From the cell containing the given text, extract its center point as (X, Y) coordinate. 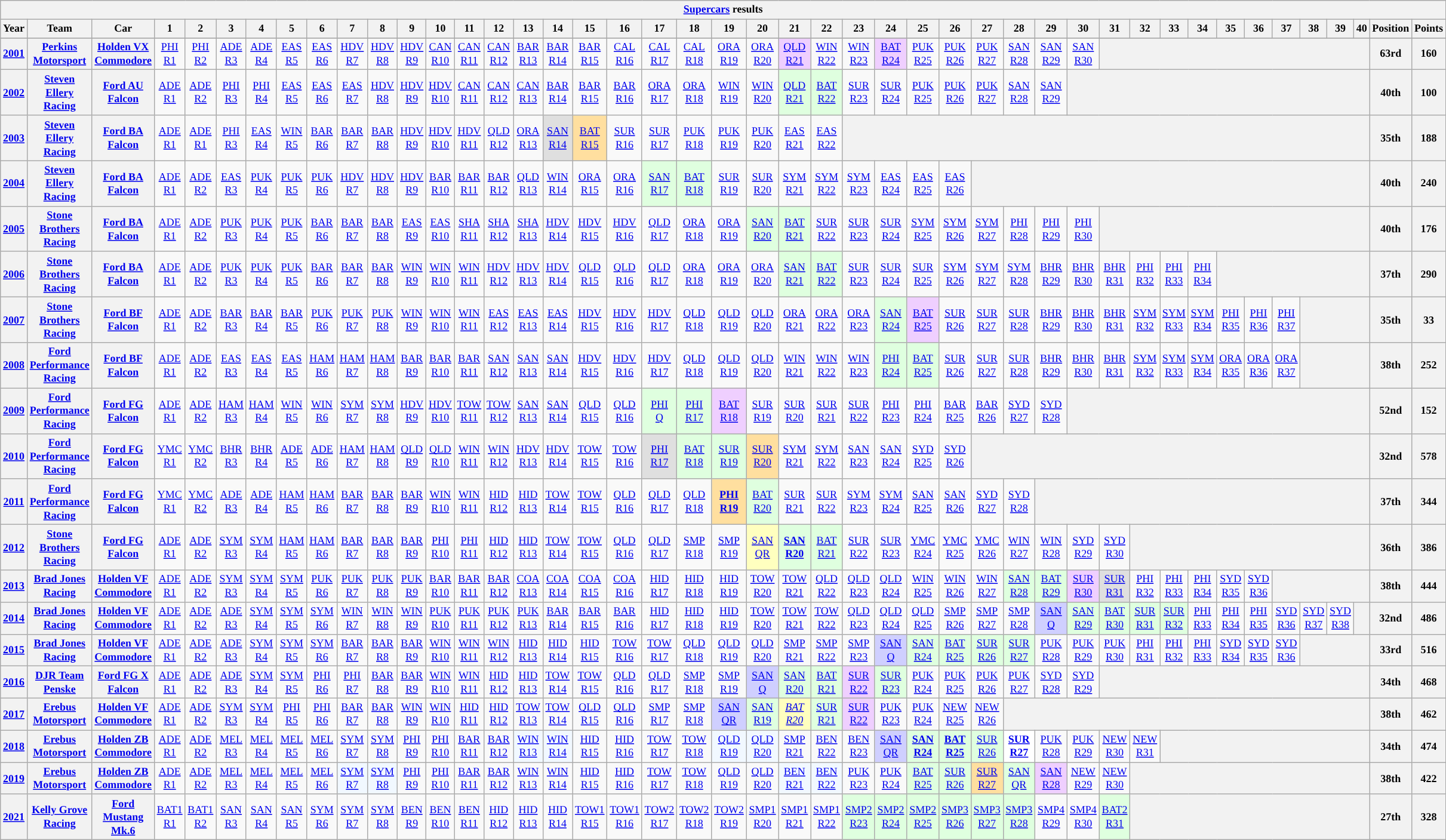
BENR11 (469, 817)
PUKR30 (1115, 650)
160 (1429, 54)
39 (1341, 29)
BENR10 (441, 817)
2004 (14, 183)
40 (1361, 29)
Holden VX Commodore (123, 54)
Kelly Grove Racing (60, 817)
2002 (14, 93)
21 (795, 29)
TOW2R19 (729, 817)
EASR13 (528, 320)
HDVR11 (469, 138)
SURR30 (1083, 586)
422 (1429, 779)
8 (382, 29)
PHIR31 (1145, 650)
SYMR24 (891, 501)
CANR10 (441, 54)
SANR26 (955, 501)
188 (1429, 138)
PUKR9 (412, 586)
SANR5 (291, 817)
27th (1391, 817)
4 (261, 29)
152 (1429, 411)
SYDR26 (955, 456)
PHIR37 (1286, 320)
PHIR23 (891, 411)
BARR4 (261, 320)
TOWR13 (528, 714)
WINR8 (382, 618)
SANR3 (232, 817)
6 (322, 29)
QLDR9 (412, 456)
WINR21 (795, 365)
Points (1429, 29)
Car (123, 29)
SANR4 (261, 817)
2 (201, 29)
22 (827, 29)
Ford Mustang Mk.6 (123, 817)
14 (558, 29)
EASR25 (923, 183)
23 (859, 29)
BHRR4 (261, 456)
SYDR37 (1313, 618)
NEWR31 (1145, 746)
BARR3 (232, 320)
CALR16 (624, 54)
SURR17 (659, 138)
NEWR29 (1083, 779)
2005 (14, 229)
PHIR5 (291, 714)
468 (1429, 682)
PHIR7 (352, 682)
2008 (14, 365)
PHIR30 (1083, 229)
ORAR13 (528, 138)
BAT1R1 (170, 817)
5 (291, 29)
9 (412, 29)
SANR19 (762, 714)
CALR17 (659, 54)
176 (1429, 229)
2018 (14, 746)
SMPR27 (987, 618)
SMP3R28 (1019, 817)
SMPR22 (827, 650)
PHIR19 (729, 501)
WINR6 (322, 411)
516 (1429, 650)
PUKR18 (694, 138)
TOW1R16 (624, 817)
2014 (14, 618)
2011 (14, 501)
2009 (14, 411)
SHAR12 (499, 229)
34 (1202, 29)
SANR23 (859, 456)
BATR30 (1115, 618)
PHIR1 (170, 54)
52nd (1391, 411)
SYDR30 (1115, 547)
BHRR3 (232, 456)
SMP3R26 (955, 817)
TOW2R17 (659, 817)
ORAR16 (624, 183)
38 (1313, 29)
WINR26 (955, 586)
SYMR28 (1019, 274)
ORAR15 (590, 183)
2003 (14, 138)
YMCR25 (955, 547)
PHIQ (659, 411)
BENR21 (795, 779)
SMP2R25 (923, 817)
TOW2R18 (694, 817)
WINR28 (1051, 547)
COAR15 (590, 586)
2015 (14, 650)
PUKR19 (729, 138)
BARR5 (291, 320)
BARR13 (528, 54)
BATR15 (590, 138)
17 (659, 29)
SHAR13 (528, 229)
16 (624, 29)
240 (1429, 183)
386 (1429, 547)
QLDR25 (923, 618)
QLDR22 (827, 586)
QLDR13 (528, 183)
2017 (14, 714)
PUKR11 (469, 618)
32 (1145, 29)
SYMR25 (923, 229)
WINR20 (762, 93)
Team (60, 29)
24 (891, 29)
SANR30 (1083, 54)
19 (729, 29)
PHIR4 (261, 93)
NEWR26 (987, 714)
COAR13 (528, 586)
DJR Team Penske (60, 682)
HIDR11 (469, 714)
COAR14 (558, 586)
EASR22 (827, 138)
462 (1429, 714)
2006 (14, 274)
ADER5 (291, 456)
QLDR12 (499, 138)
27 (987, 29)
SMP4R30 (1083, 817)
36th (1391, 547)
13 (528, 29)
63rd (1391, 54)
1 (170, 29)
344 (1429, 501)
PUKR13 (528, 618)
SURR32 (1174, 618)
BENR9 (412, 817)
15 (590, 29)
ORAR17 (659, 93)
ORAR22 (827, 320)
474 (1429, 746)
SURR25 (923, 274)
Supercars results (724, 10)
2001 (14, 54)
30 (1083, 29)
SMPR26 (955, 618)
100 (1429, 93)
SMP1R22 (827, 817)
EASR14 (558, 320)
BENR23 (859, 746)
SMP4R29 (1051, 817)
31 (1115, 29)
486 (1429, 618)
35 (1231, 29)
SMP1R21 (795, 817)
29 (1051, 29)
328 (1429, 817)
7 (352, 29)
WINR7 (352, 618)
SMPR17 (659, 714)
3 (232, 29)
20 (762, 29)
ORAR37 (1286, 365)
SYDR34 (1231, 650)
444 (1429, 586)
YMCR26 (987, 547)
ADER6 (322, 456)
ORAR23 (859, 320)
SMP1R20 (762, 817)
EASR9 (412, 229)
SMPR23 (859, 650)
10 (441, 29)
PHIR29 (1051, 229)
ORAR21 (795, 320)
PUKR20 (762, 138)
SANR12 (499, 365)
28 (1019, 29)
SMPR28 (1019, 618)
EASR21 (795, 138)
25 (923, 29)
BARR26 (987, 411)
ORAR35 (1231, 365)
WINR19 (729, 93)
2010 (14, 456)
37 (1286, 29)
TOWR22 (827, 618)
HDVR12 (499, 274)
PHIR11 (469, 547)
290 (1429, 274)
PHIR2 (201, 54)
33rd (1391, 650)
SYDR25 (923, 456)
EASR10 (441, 229)
2021 (14, 817)
SANR17 (659, 183)
Ford FG X Falcon (123, 682)
BATR24 (891, 54)
Position (1391, 29)
578 (1429, 456)
Ford AU Falcon (123, 93)
SHAR11 (469, 229)
TOWR12 (499, 411)
WINR25 (923, 586)
PHIR28 (1019, 229)
CALR18 (694, 54)
SYDR38 (1341, 618)
YMCR24 (923, 547)
NEWR25 (955, 714)
HAMR4 (261, 411)
SANR21 (795, 274)
2013 (14, 586)
11 (469, 29)
SURR16 (624, 138)
EASR7 (352, 93)
BAT1R2 (201, 817)
12 (499, 29)
EASR12 (499, 320)
SMP2R23 (859, 817)
Year (14, 29)
COAR16 (624, 586)
EASR24 (891, 183)
BATR29 (1051, 586)
PUKR12 (499, 618)
2016 (14, 682)
SANR25 (923, 501)
18 (694, 29)
PHIR36 (1259, 320)
2019 (14, 779)
26 (955, 29)
TOWR11 (469, 411)
ORAR36 (1259, 365)
TOW1R15 (590, 817)
QLDR10 (441, 456)
EASR26 (955, 183)
252 (1429, 365)
BARR25 (955, 411)
Perkins Motorsport (60, 54)
2007 (14, 320)
SMP3R27 (987, 817)
BAT2R31 (1115, 817)
2012 (14, 547)
HAMR3 (232, 411)
36 (1259, 29)
CANR13 (528, 93)
SMP2R24 (891, 817)
PUKR10 (441, 618)
